From the cell containing the given text, extract its center point as (X, Y) coordinate. 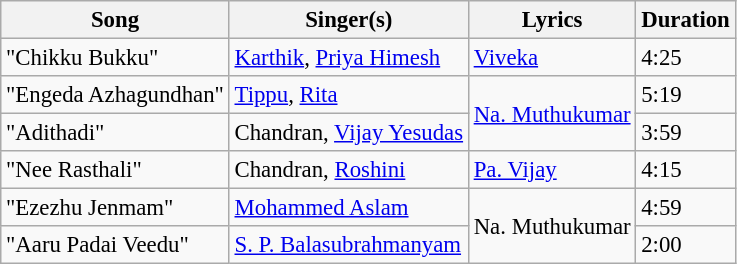
"Engeda Azhagundhan" (115, 95)
"Ezezhu Jenmam" (115, 208)
"Chikku Bukku" (115, 58)
"Aaru Padai Veedu" (115, 245)
"Adithadi" (115, 133)
Tippu, Rita (348, 95)
Lyrics (552, 20)
Duration (686, 20)
Chandran, Roshini (348, 170)
2:00 (686, 245)
4:25 (686, 58)
5:19 (686, 95)
Viveka (552, 58)
Singer(s) (348, 20)
3:59 (686, 133)
4:15 (686, 170)
Song (115, 20)
4:59 (686, 208)
Karthik, Priya Himesh (348, 58)
S. P. Balasubrahmanyam (348, 245)
Mohammed Aslam (348, 208)
Pa. Vijay (552, 170)
"Nee Rasthali" (115, 170)
Chandran, Vijay Yesudas (348, 133)
